Return [x, y] of the center of cell containing provided text 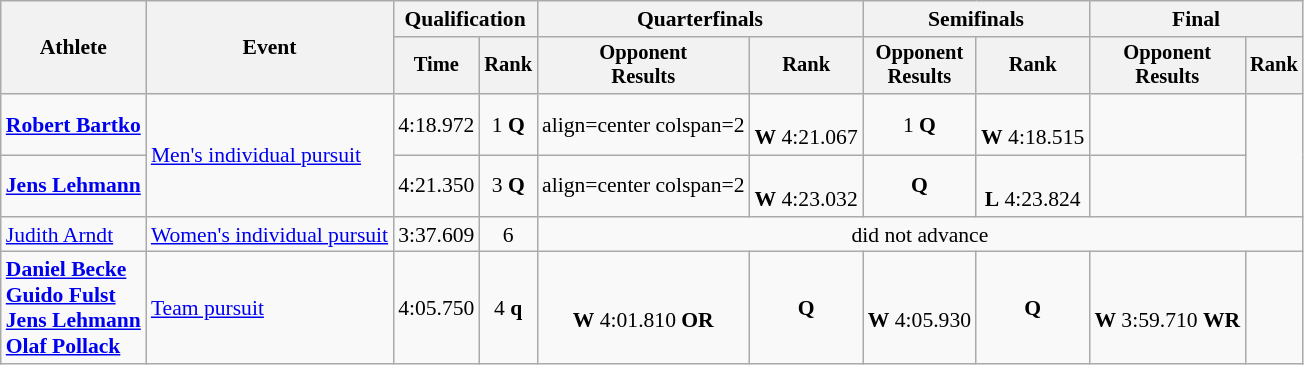
Semifinals [976, 19]
Judith Arndt [74, 235]
4:18.972 [436, 124]
Event [270, 48]
3 Q [508, 186]
4 q [508, 308]
W 4:05.930 [920, 308]
W 4:18.515 [1032, 124]
Time [436, 66]
did not advance [920, 235]
W 4:01.810 OR [643, 308]
Qualification [465, 19]
Athlete [74, 48]
L 4:23.824 [1032, 186]
4:21.350 [436, 186]
4:05.750 [436, 308]
6 [508, 235]
W 4:23.032 [806, 186]
W 3:59.710 WR [1167, 308]
Jens Lehmann [74, 186]
Daniel Becke Guido Fulst Jens Lehmann Olaf Pollack [74, 308]
W 4:21.067 [806, 124]
Women's individual pursuit [270, 235]
Robert Bartko [74, 124]
Quarterfinals [700, 19]
Team pursuit [270, 308]
Final [1196, 19]
3:37.609 [436, 235]
Men's individual pursuit [270, 155]
